Provide the [X, Y] coordinate of the cell's center where the given text is located.  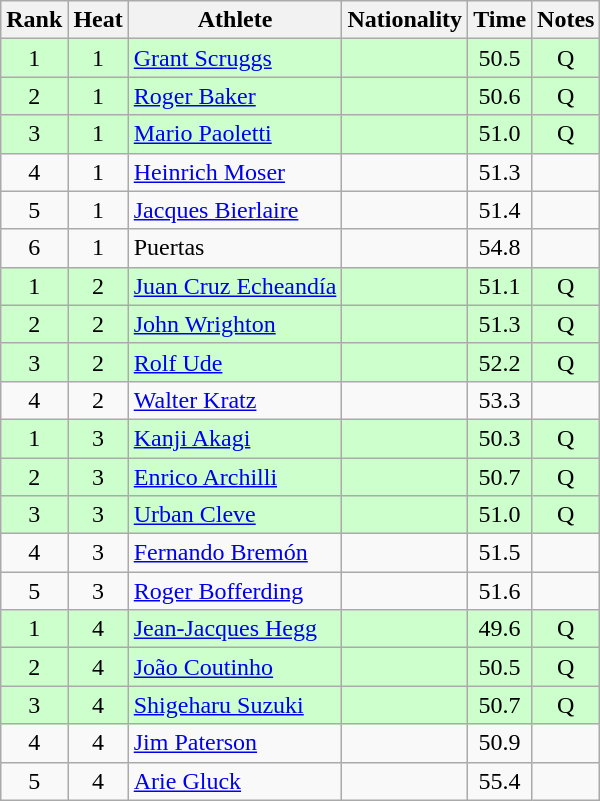
49.6 [500, 629]
Juan Cruz Echeandía [235, 286]
Roger Baker [235, 96]
50.6 [500, 96]
Nationality [405, 20]
51.4 [500, 210]
Puertas [235, 248]
Fernando Bremón [235, 553]
6 [34, 248]
Jacques Bierlaire [235, 210]
Athlete [235, 20]
Heinrich Moser [235, 172]
Time [500, 20]
Arie Gluck [235, 781]
Urban Cleve [235, 515]
Shigeharu Suzuki [235, 705]
50.3 [500, 438]
52.2 [500, 362]
Enrico Archilli [235, 477]
Jim Paterson [235, 743]
Walter Kratz [235, 400]
54.8 [500, 248]
John Wrighton [235, 324]
51.1 [500, 286]
51.5 [500, 553]
50.9 [500, 743]
Grant Scruggs [235, 58]
Kanji Akagi [235, 438]
João Coutinho [235, 667]
Notes [566, 20]
53.3 [500, 400]
Heat [98, 20]
Roger Bofferding [235, 591]
55.4 [500, 781]
Rolf Ude [235, 362]
Mario Paoletti [235, 134]
Rank [34, 20]
Jean-Jacques Hegg [235, 629]
51.6 [500, 591]
